Pinpoint the cell where the given text exists, returning its (x, y) midpoint coordinate. 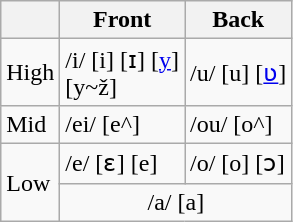
/o/ [o] [ɔ] (238, 163)
High (30, 72)
Back (238, 20)
/u/ [u] [ʋ] (238, 72)
/ou/ [o^] (238, 124)
/a/ [a] (176, 202)
/i/ [i] [ɪ] [y][y~ž] (122, 72)
/e/ [ɛ] [e] (122, 163)
Mid (30, 124)
Low (30, 182)
Front (122, 20)
/ei/ [e^] (122, 124)
